Locate the cell with the specified text and output its (x, y) center coordinate. 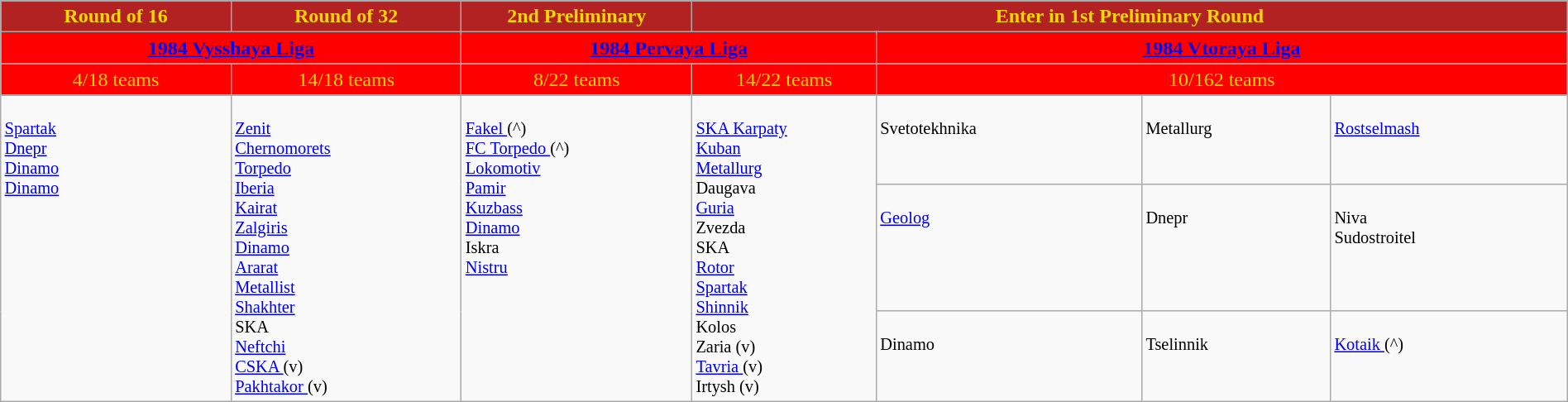
Niva Sudostroitel (1449, 248)
14/22 teams (784, 79)
8/22 teams (577, 79)
1984 Vysshaya Liga (232, 48)
Kotaik (^) (1449, 356)
Metallurg (1236, 140)
Zenit Chernomorets Torpedo Iberia Kairat Zalgiris Dinamo Ararat Metallist Shakhter SKA Neftchi CSKA (v) Pakhtakor (v) (346, 248)
Round of 16 (116, 17)
1984 Vtoraya Liga (1221, 48)
1984 Pervaya Liga (668, 48)
Svetotekhnika (1009, 140)
Fakel (^) FC Torpedo (^) Lokomotiv Pamir Kuzbass Dinamo Iskra Nistru (577, 248)
2nd Preliminary (577, 17)
Geolog (1009, 248)
10/162 teams (1221, 79)
Tselinnik (1236, 356)
4/18 teams (116, 79)
14/18 teams (346, 79)
SKA Karpaty Kuban Metallurg Daugava Guria Zvezda SKA Rotor Spartak Shinnik Kolos Zaria (v) Tavria (v) Irtysh (v) (784, 248)
Dnepr (1236, 248)
Enter in 1st Preliminary Round (1130, 17)
Rostselmash (1449, 140)
Dinamo (1009, 356)
Spartak Dnepr Dinamo Dinamo (116, 248)
Round of 32 (346, 17)
